Identify which cell holds the provided text, then report its [X, Y] central coordinate. 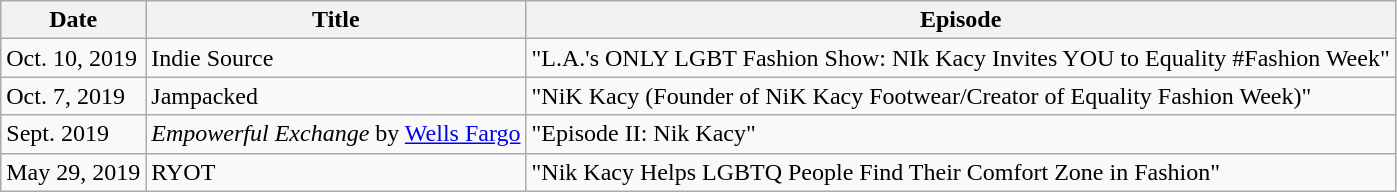
"Nik Kacy Helps LGBTQ People Find Their Comfort Zone in Fashion" [960, 172]
RYOT [336, 172]
May 29, 2019 [74, 172]
Title [336, 20]
Jampacked [336, 96]
"Episode II: Nik Kacy" [960, 134]
Episode [960, 20]
Date [74, 20]
"NiK Kacy (Founder of NiK Kacy Footwear/Creator of Equality Fashion Week)" [960, 96]
Indie Source [336, 58]
"L.A.'s ONLY LGBT Fashion Show: NIk Kacy Invites YOU to Equality #Fashion Week" [960, 58]
Sept. 2019 [74, 134]
Oct. 10, 2019 [74, 58]
Empowerful Exchange by Wells Fargo [336, 134]
Oct. 7, 2019 [74, 96]
